Return (X, Y) of the center of cell containing provided text 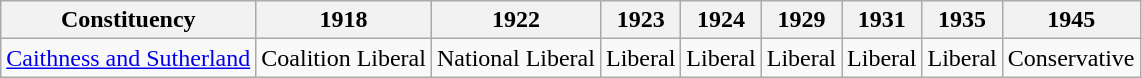
1945 (1071, 20)
Coalition Liberal (344, 58)
1923 (640, 20)
Caithness and Sutherland (128, 58)
1924 (721, 20)
1931 (882, 20)
1918 (344, 20)
1929 (801, 20)
National Liberal (516, 58)
Conservative (1071, 58)
Constituency (128, 20)
1935 (962, 20)
1922 (516, 20)
